Locate the cell with the specified text and output its [x, y] center coordinate. 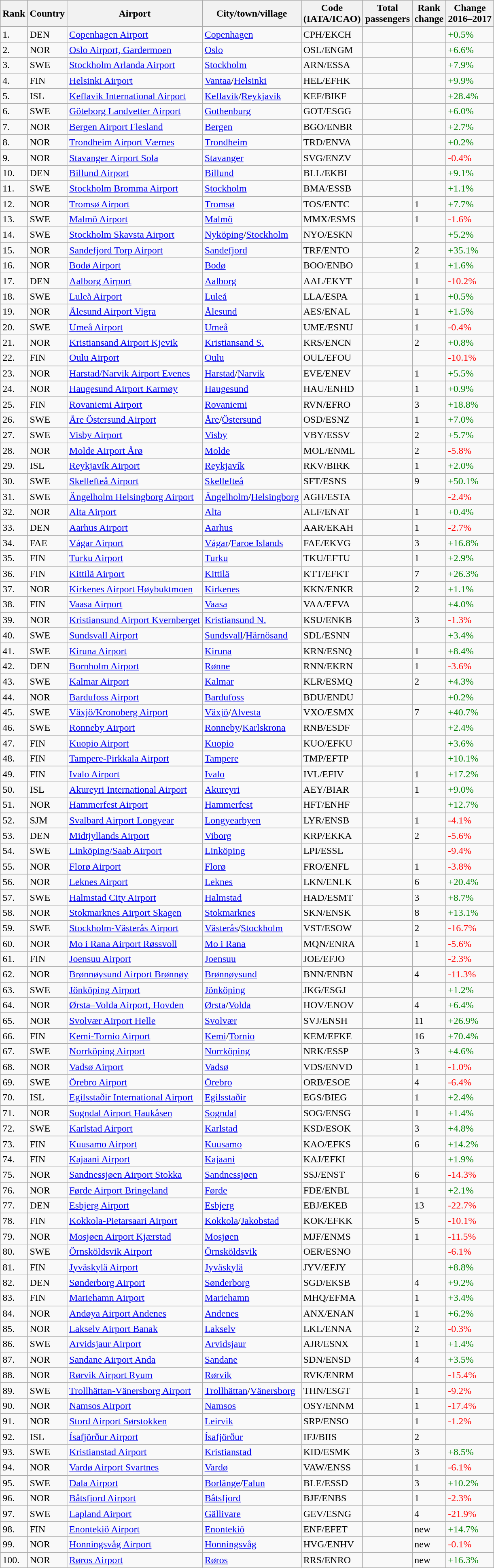
20. [14, 327]
Bergen Airport Flesland [135, 127]
Åre/Östersund [252, 419]
KAO/EFKS [332, 1144]
Sundsvall Airport [135, 635]
SJM [47, 820]
+50.1% [470, 481]
FRO/ENFL [332, 866]
Ängelholm/Helsingborg [252, 497]
49. [14, 774]
Leirvik [252, 1421]
Vardø Airport Svartnes [135, 1468]
Røros [252, 1560]
Luleå Airport [135, 296]
Bergen [252, 127]
Gothenburg [252, 111]
Sandefjord Torp Airport [135, 250]
BJF/ENBS [332, 1498]
83. [14, 1298]
Stavanger [252, 157]
35. [14, 558]
78. [14, 1221]
Alta Airport [135, 512]
AES/ENAL [332, 312]
-6.4% [470, 1082]
Florø Airport [135, 866]
Sandane [252, 1360]
45. [14, 713]
82. [14, 1283]
Kristianstad [252, 1452]
+2.9% [470, 558]
Midtjyllands Airport [135, 836]
Egilsstaðir International Airport [135, 1098]
Molde [252, 451]
Kokkola-Pietarsaari Airport [135, 1221]
Bardufoss [252, 697]
+20.4% [470, 882]
+10.2% [470, 1483]
72. [14, 1128]
Karlstad [252, 1128]
46. [14, 728]
Örebro [252, 1082]
22. [14, 358]
-0.1% [470, 1545]
Åre Östersund Airport [135, 419]
Ronneby/Karlskrona [252, 728]
Ronneby Airport [135, 728]
Kirkenes [252, 589]
SOG/ENSG [332, 1113]
9 [429, 481]
23. [14, 373]
-21.9% [470, 1514]
Kemi-Tornio Airport [135, 1036]
+13.1% [470, 913]
NRK/ESSP [332, 1051]
Kittilä Airport [135, 574]
Mo i Rana Airport Røssvoll [135, 944]
VST/ESOW [332, 928]
Leknes Airport [135, 882]
Aarhus Airport [135, 528]
Kristiansand S. [252, 343]
87. [14, 1360]
-17.4% [470, 1406]
Ängelholm Helsingborg Airport [135, 497]
86. [14, 1344]
Ålesund Airport Vigra [135, 312]
62. [14, 974]
88. [14, 1375]
-1.0% [470, 1067]
TKU/EFTU [332, 558]
Enontekiö Airport [135, 1529]
Stavanger Airport Sola [135, 157]
Kristianstad Airport [135, 1452]
+16.3% [470, 1560]
Sandane Airport Anda [135, 1360]
77. [14, 1206]
Stokmarknes Airport Skagen [135, 913]
OSD/ESNZ [332, 419]
Kajaani [252, 1159]
Ísafjörður [252, 1437]
Malmö Airport [135, 219]
Tromsø Airport [135, 204]
Jönköping [252, 990]
BMA/ESSB [332, 188]
+26.3% [470, 574]
Norrköping [252, 1051]
52. [14, 820]
KRN/ESNQ [332, 651]
Honningsvåg [252, 1545]
Vaasa Airport [135, 604]
Haugesund Airport Karmøy [135, 389]
Karlstad Airport [135, 1128]
97. [14, 1514]
-0.3% [470, 1329]
Vágar Airport [135, 543]
19. [14, 312]
THN/ESGT [332, 1390]
57. [14, 897]
SVG/ENZV [332, 157]
Leknes [252, 882]
-1.6% [470, 219]
90. [14, 1406]
Turku [252, 558]
Rørvik [252, 1375]
68. [14, 1067]
Kemi/Tornio [252, 1036]
2. [14, 50]
25. [14, 404]
MOL/ENML [332, 451]
Kristiansund N. [252, 620]
Kiruna [252, 651]
TRF/ENTO [332, 250]
44. [14, 697]
8. [14, 142]
-2.4% [470, 497]
89. [14, 1390]
36. [14, 574]
+17.2% [470, 774]
Mariehamn Airport [135, 1298]
+14.7% [470, 1529]
Norrköping Airport [135, 1051]
96. [14, 1498]
LLA/ESPA [332, 296]
KEF/BIKF [332, 96]
Dala Airport [135, 1483]
-3.8% [470, 866]
56. [14, 882]
31. [14, 497]
Code(IATA/ICAO) [332, 14]
Rovaniemi Airport [135, 404]
Florø [252, 866]
Røros Airport [135, 1560]
Oulu [252, 358]
RVN/EFRO [332, 404]
Halmstad City Airport [135, 897]
12. [14, 204]
BLE/ESSD [332, 1483]
+8.7% [470, 897]
Keflavík/Reykjavík [252, 96]
Trollhättan-Vänersborg Airport [135, 1390]
Harstad/Narvik [252, 373]
Rønne [252, 666]
-11.5% [470, 1236]
Mariehamn [252, 1298]
CPH/EKCH [332, 34]
1. [14, 34]
5. [14, 96]
Lakselv Airport Banak [135, 1329]
Haugesund [252, 389]
Trondheim Airport Værnes [135, 142]
Esbjerg Airport [135, 1206]
Skellefteå Airport [135, 481]
KTT/EFKT [332, 574]
17. [14, 281]
Vantaa/Helsinki [252, 81]
Stockholm Arlanda Airport [135, 65]
Jyväskylä Airport [135, 1267]
-1.3% [470, 620]
HOV/ENOV [332, 1005]
Sandefjord [252, 250]
51. [14, 805]
MMX/ESMS [332, 219]
+28.4% [470, 96]
-11.3% [470, 974]
Brønnøysund Airport Brønnøy [135, 974]
Keflavík International Airport [135, 96]
Mosjøen [252, 1236]
75. [14, 1174]
11 [429, 1021]
-3.6% [470, 666]
VXO/ESMX [332, 713]
+7.7% [470, 204]
Halmstad [252, 897]
Svolvær [252, 1021]
53. [14, 836]
Trollhättan/Vänersborg [252, 1390]
ANX/ENAN [332, 1313]
LPI/ESSL [332, 851]
32. [14, 512]
Västerås/Stockholm [252, 928]
+3.5% [470, 1360]
+2.1% [470, 1190]
13 [429, 1206]
Andøya Airport Andenes [135, 1313]
Sandnessjøen Airport Stokka [135, 1174]
+18.8% [470, 404]
81. [14, 1267]
47. [14, 743]
Change2016–2017 [470, 14]
+6.0% [470, 111]
+5.2% [470, 235]
Bodø Airport [135, 266]
+40.7% [470, 713]
7. [14, 127]
SGD/EKSB [332, 1283]
SKN/ENSK [332, 913]
HVG/ENHV [332, 1545]
Sogndal Airport Haukåsen [135, 1113]
Aalborg [252, 281]
Kristiansund Airport Kvernberget [135, 620]
+2.7% [470, 127]
Borlänge/Falun [252, 1483]
BNN/ENBN [332, 974]
+2.0% [470, 466]
48. [14, 759]
Brønnøysund [252, 974]
54. [14, 851]
+8.8% [470, 1267]
Kalmar Airport [135, 681]
Country [47, 14]
TRD/ENVA [332, 142]
RKV/BIRK [332, 466]
Oslo Airport, Gardermoen [135, 50]
Jönköping Airport [135, 990]
RNN/EKRN [332, 666]
41. [14, 651]
Joensuu Airport [135, 959]
74. [14, 1159]
Vaasa [252, 604]
Joensuu [252, 959]
67. [14, 1051]
+70.4% [470, 1036]
AEY/BIAR [332, 789]
99. [14, 1545]
69. [14, 1082]
94. [14, 1468]
TMP/EFTP [332, 759]
60. [14, 944]
71. [14, 1113]
JOE/EFJO [332, 959]
KOK/EFKK [332, 1221]
LYR/ENSB [332, 820]
50. [14, 789]
+1.6% [470, 266]
Vardø [252, 1468]
Sundsvall/Härnösand [252, 635]
Sandnessjøen [252, 1174]
+1.5% [470, 312]
Gällivare [252, 1514]
KUO/EFKU [332, 743]
OSL/ENGM [332, 50]
Stockholm Bromma Airport [135, 188]
Førde Airport Bringeland [135, 1190]
Bodø [252, 266]
Arvidsjaur [252, 1344]
Billund [252, 173]
+4.6% [470, 1051]
Oslo [252, 50]
Aalborg Airport [135, 281]
RNB/ESDF [332, 728]
Sønderborg [252, 1283]
+5.7% [470, 435]
FDE/ENBL [332, 1190]
Stokmarknes [252, 913]
+14.2% [470, 1144]
Turku Airport [135, 558]
Göteborg Landvetter Airport [135, 111]
IVL/EFIV [332, 774]
Viborg [252, 836]
+4.8% [470, 1128]
Umeå Airport [135, 327]
Stockholm-Västerås Airport [135, 928]
+1.9% [470, 1159]
Mo i Rana [252, 944]
Airport [135, 14]
Egilsstaðir [252, 1098]
80. [14, 1252]
Lakselv [252, 1329]
Rankchange [429, 14]
Luleå [252, 296]
-9.2% [470, 1390]
70. [14, 1098]
Namsos [252, 1406]
+6.2% [470, 1313]
KSU/ENKB [332, 620]
Växjö/Alvesta [252, 713]
GOT/ESGG [332, 111]
SVJ/ENSH [332, 1021]
64. [14, 1005]
+6.6% [470, 50]
+7.0% [470, 419]
Kristiansand Airport Kjevik [135, 343]
34. [14, 543]
Vadsø Airport [135, 1067]
85. [14, 1329]
28. [14, 451]
+6.4% [470, 1005]
Malmö [252, 219]
Kajaani Airport [135, 1159]
Kiruna Airport [135, 651]
Esbjerg [252, 1206]
Båtsfjord [252, 1498]
Skellefteå [252, 481]
-2.7% [470, 528]
Harstad/Narvik Airport Evenes [135, 373]
HAD/ESMT [332, 897]
Mosjøen Airport Kjærstad [135, 1236]
VDS/ENVD [332, 1067]
Copenhagen Airport [135, 34]
+5.5% [470, 373]
Svalbard Airport Longyear [135, 820]
EVE/ENEV [332, 373]
KSD/ESOK [332, 1128]
Sønderborg Airport [135, 1283]
JKG/ESGJ [332, 990]
Honningsvåg Airport [135, 1545]
38. [14, 604]
ORB/ESOE [332, 1082]
NYO/ESKN [332, 235]
Nyköping/Stockholm [252, 235]
-14.3% [470, 1174]
8 [429, 913]
AAR/EKAH [332, 528]
91. [14, 1421]
VAA/EFVA [332, 604]
Tampere-Pirkkala Airport [135, 759]
Jyväskylä [252, 1267]
Longyearbyen [252, 820]
Visby [252, 435]
MHQ/EFMA [332, 1298]
BGO/ENBR [332, 127]
10. [14, 173]
Vadsø [252, 1067]
RVK/ENRM [332, 1375]
11. [14, 188]
Linköping/Saab Airport [135, 851]
+1.2% [470, 990]
Reykjavík Airport [135, 466]
KKN/ENKR [332, 589]
63. [14, 990]
Växjö/Kronoberg Airport [135, 713]
AJR/ESNX [332, 1344]
59. [14, 928]
100. [14, 1560]
Örebro Airport [135, 1082]
KAJ/EFKI [332, 1159]
92. [14, 1437]
BLL/EKBI [332, 173]
AAL/EKYT [332, 281]
5 [429, 1221]
Ørsta/Volda [252, 1005]
+4.0% [470, 604]
55. [14, 866]
EGS/BIEG [332, 1098]
15. [14, 250]
Kittilä [252, 574]
MQN/ENRA [332, 944]
HAU/ENHD [332, 389]
24. [14, 389]
MJF/ENMS [332, 1236]
16 [429, 1036]
Akureyri [252, 789]
KID/ESMK [332, 1452]
LKN/ENLK [332, 882]
14. [14, 235]
AGH/ESTA [332, 497]
+9.2% [470, 1283]
+3.6% [470, 743]
IFJ/BIIS [332, 1437]
+0.4% [470, 512]
42. [14, 666]
OUL/EFOU [332, 358]
SRP/ENSO [332, 1421]
HEL/EFHK [332, 81]
+9.9% [470, 81]
Trondheim [252, 142]
39. [14, 620]
95. [14, 1483]
TOS/ENTC [332, 204]
Ivalo [252, 774]
ENF/EFET [332, 1529]
13. [14, 219]
Umeå [252, 327]
Førde [252, 1190]
26. [14, 419]
KLR/ESMQ [332, 681]
Rørvik Airport Ryum [135, 1375]
18. [14, 296]
Billund Airport [135, 173]
79. [14, 1236]
Sogndal [252, 1113]
Tampere [252, 759]
Namsos Airport [135, 1406]
-16.7% [470, 928]
OER/ESNO [332, 1252]
HFT/ENHF [332, 805]
KEM/EFKE [332, 1036]
OSY/ENNM [332, 1406]
65. [14, 1021]
66. [14, 1036]
RRS/ENRO [332, 1560]
40. [14, 635]
+16.8% [470, 543]
SDL/ESNN [332, 635]
29. [14, 466]
-4.1% [470, 820]
+8.4% [470, 651]
+9.1% [470, 173]
Kokkola/Jakobstad [252, 1221]
Kalmar [252, 681]
+0.9% [470, 389]
+7.9% [470, 65]
-9.4% [470, 851]
3. [14, 65]
+12.7% [470, 805]
VBY/ESSV [332, 435]
EBJ/EKEB [332, 1206]
Andenes [252, 1313]
43. [14, 681]
58. [14, 913]
-10.2% [470, 281]
FAE/EKVG [332, 543]
Ísafjörður Airport [135, 1437]
Båtsfjord Airport [135, 1498]
33. [14, 528]
Alta [252, 512]
61. [14, 959]
Aarhus [252, 528]
Vágar/Faroe Islands [252, 543]
30. [14, 481]
LKL/ENNA [332, 1329]
Reykjavík [252, 466]
16. [14, 266]
Enontekiö [252, 1529]
Lapland Airport [135, 1514]
SDN/ENSD [332, 1360]
-5.8% [470, 451]
VAW/ENSS [332, 1468]
JYV/EFJY [332, 1267]
SSJ/ENST [332, 1174]
21. [14, 343]
27. [14, 435]
BOO/ENBO [332, 266]
City/town/village [252, 14]
Rovaniemi [252, 404]
Akureyri International Airport [135, 789]
+26.9% [470, 1021]
Copenhagen [252, 34]
Helsinki Airport [135, 81]
Hammerfest Airport [135, 805]
Linköping [252, 851]
Örnsköldsvik Airport [135, 1252]
73. [14, 1144]
+35.1% [470, 250]
9. [14, 157]
UME/ESNU [332, 327]
Kuopio Airport [135, 743]
Kuusamo Airport [135, 1144]
ALF/ENAT [332, 512]
Svolvær Airport Helle [135, 1021]
+4.3% [470, 681]
Kirkenes Airport Høybuktmoen [135, 589]
+0.8% [470, 343]
+8.5% [470, 1452]
Kuusamo [252, 1144]
Arvidsjaur Airport [135, 1344]
37. [14, 589]
-15.4% [470, 1375]
Tromsø [252, 204]
Hammerfest [252, 805]
Oulu Airport [135, 358]
Bardufoss Airport [135, 697]
84. [14, 1313]
Totalpassengers [388, 14]
4. [14, 81]
+9.0% [470, 789]
Visby Airport [135, 435]
Ørsta–Volda Airport, Hovden [135, 1005]
-22.7% [470, 1206]
ARN/ESSA [332, 65]
Stockholm Skavsta Airport [135, 235]
93. [14, 1452]
Stord Airport Sørstokken [135, 1421]
Molde Airport Årø [135, 451]
Ålesund [252, 312]
GEV/ESNG [332, 1514]
Kuopio [252, 743]
FAE [47, 543]
+10.1% [470, 759]
Örnsköldsvik [252, 1252]
-1.2% [470, 1421]
BDU/ENDU [332, 697]
SFT/ESNS [332, 481]
Bornholm Airport [135, 666]
6. [14, 111]
Ivalo Airport [135, 774]
Rank [14, 14]
76. [14, 1190]
KRP/EKKA [332, 836]
98. [14, 1529]
KRS/ENCN [332, 343]
